Search for the cell housing the specified text and yield its [x, y] center coordinate. 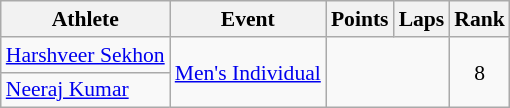
Rank [480, 19]
Event [248, 19]
Men's Individual [248, 72]
8 [480, 72]
Laps [422, 19]
Harshveer Sekhon [86, 55]
Neeraj Kumar [86, 90]
Athlete [86, 19]
Points [360, 19]
